Determine the [X, Y] coordinate at the center of the cell enclosing the given text.  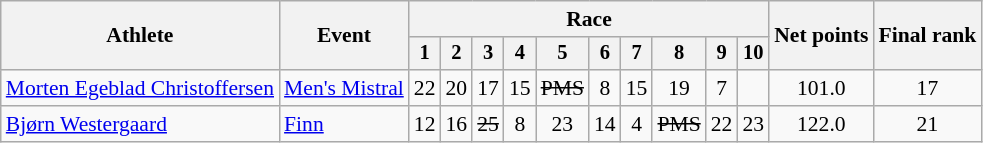
5 [562, 54]
Morten Egeblad Christoffersen [140, 88]
Finn [344, 124]
Men's Mistral [344, 88]
25 [488, 124]
Bjørn Westergaard [140, 124]
9 [722, 54]
1 [425, 54]
Race [589, 19]
122.0 [821, 124]
21 [927, 124]
20 [457, 88]
16 [457, 124]
10 [753, 54]
2 [457, 54]
Final rank [927, 36]
3 [488, 54]
6 [605, 54]
19 [678, 88]
Event [344, 36]
12 [425, 124]
Athlete [140, 36]
101.0 [821, 88]
14 [605, 124]
Net points [821, 36]
